Capture the cell that displays the provided text and extract its [x, y] central coordinate. 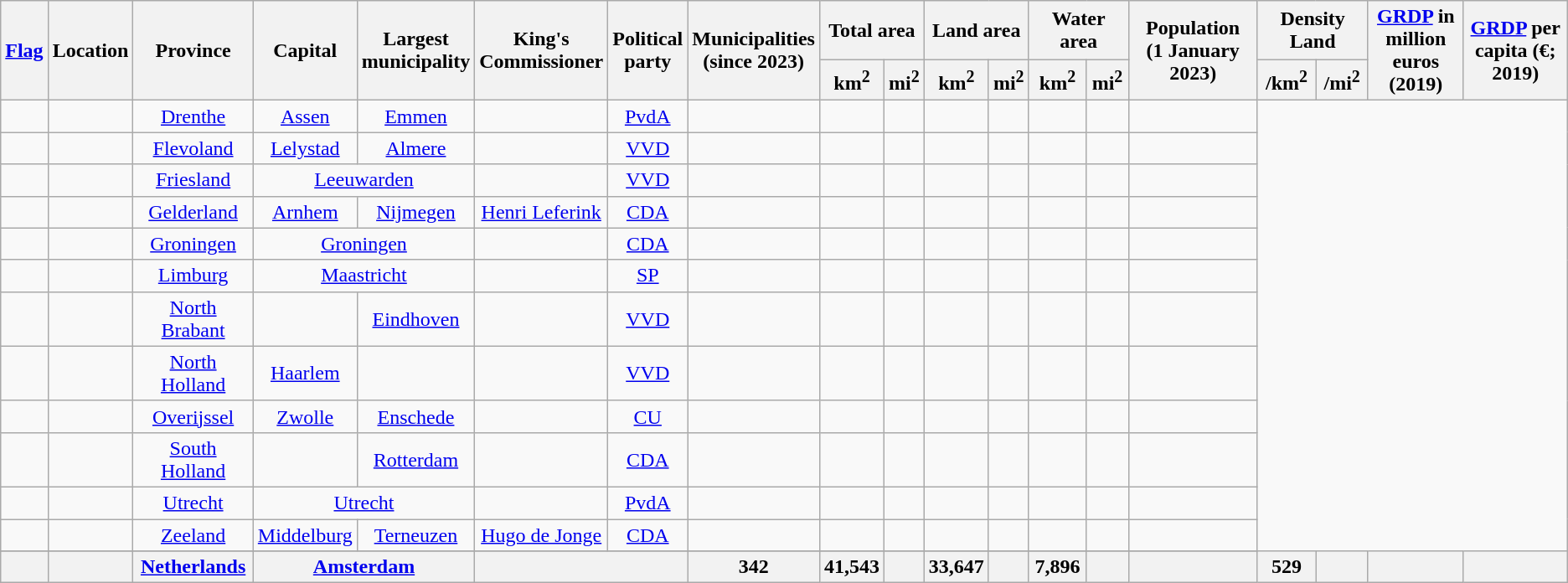
Capital [305, 50]
Politicalparty [648, 50]
Friesland [193, 180]
Amsterdam [364, 567]
Nijmegen [415, 212]
Overijssel [193, 416]
529 [1287, 567]
SP [648, 276]
Leeuwarden [364, 180]
Water area [1079, 30]
North Brabant [193, 318]
Location [90, 50]
Land area [977, 30]
Gelderland [193, 212]
Netherlands [193, 567]
CU [648, 416]
/km2 [1287, 80]
Middelburg [305, 535]
North Holland [193, 374]
Emmen [415, 116]
GRDP percapita (€; 2019) [1515, 50]
Hugo de Jonge [541, 535]
Flevoland [193, 148]
Haarlem [305, 374]
Population (1 January 2023) [1193, 50]
Drenthe [193, 116]
Zwolle [305, 416]
7,896 [1057, 567]
Total area [871, 30]
Assen [305, 116]
Arnhem [305, 212]
Municipalities (since 2023) [754, 50]
/mi2 [1342, 80]
Largestmunicipality [415, 50]
Enschede [415, 416]
342 [754, 567]
King'sCommissioner [541, 50]
33,647 [957, 567]
GRDP inmillion euros(2019) [1416, 50]
Terneuzen [415, 535]
Rotterdam [415, 459]
Lelystad [305, 148]
Flag [24, 50]
Province [193, 50]
South Holland [193, 459]
Zeeland [193, 535]
Limburg [193, 276]
Eindhoven [415, 318]
41,543 [851, 567]
Maastricht [364, 276]
Almere [415, 148]
Henri Leferink [541, 212]
Density Land [1313, 30]
